Detect which cell encompasses the target text, then output its (x, y) center coordinate. 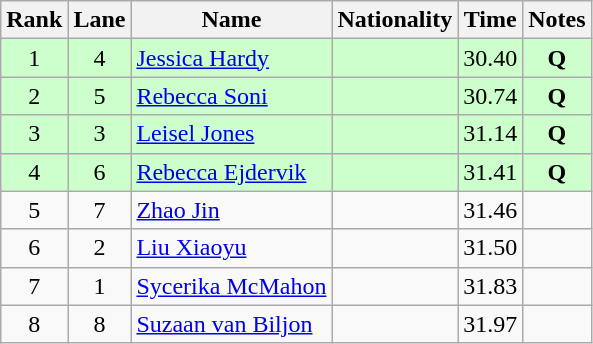
31.14 (490, 134)
Rank (34, 20)
31.41 (490, 172)
Name (232, 20)
30.40 (490, 58)
Zhao Jin (232, 210)
Leisel Jones (232, 134)
Suzaan van Biljon (232, 324)
Time (490, 20)
Liu Xiaoyu (232, 248)
Jessica Hardy (232, 58)
Notes (557, 20)
Rebecca Soni (232, 96)
Nationality (395, 20)
31.46 (490, 210)
Sycerika McMahon (232, 286)
31.97 (490, 324)
Rebecca Ejdervik (232, 172)
31.50 (490, 248)
Lane (100, 20)
31.83 (490, 286)
30.74 (490, 96)
